Scan for the cell matching the given text and deliver its [X, Y] coordinate at center. 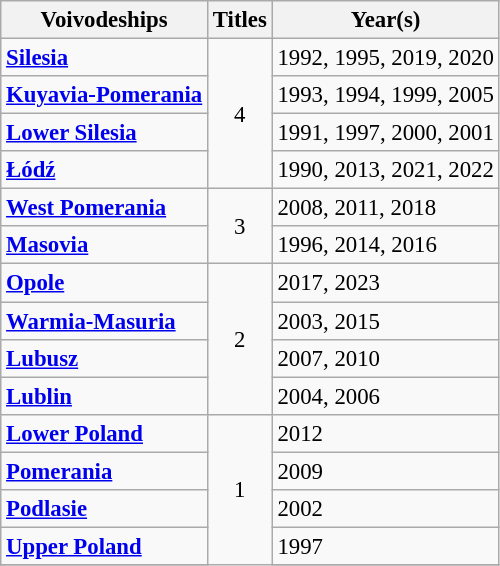
Opole [104, 283]
Podlasie [104, 509]
1992, 1995, 2019, 2020 [386, 58]
Silesia [104, 58]
2008, 2011, 2018 [386, 208]
2003, 2015 [386, 321]
1996, 2014, 2016 [386, 245]
Voivodeships [104, 20]
Pomerania [104, 471]
2012 [386, 433]
1993, 1994, 1999, 2005 [386, 95]
1 [240, 489]
2002 [386, 509]
1991, 1997, 2000, 2001 [386, 133]
West Pomerania [104, 208]
Kuyavia-Pomerania [104, 95]
1990, 2013, 2021, 2022 [386, 170]
Łódź [104, 170]
2004, 2006 [386, 396]
Year(s) [386, 20]
Titles [240, 20]
Lublin [104, 396]
Lower Poland [104, 433]
2 [240, 339]
Masovia [104, 245]
Upper Poland [104, 546]
1997 [386, 546]
Lower Silesia [104, 133]
Lubusz [104, 358]
2009 [386, 471]
2017, 2023 [386, 283]
Warmia-Masuria [104, 321]
2007, 2010 [386, 358]
4 [240, 114]
3 [240, 226]
